Pinpoint the cell where the given text exists, returning its (x, y) midpoint coordinate. 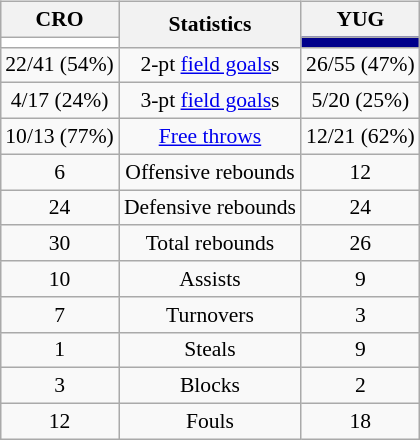
3-pt field goalss (210, 101)
Assists (210, 279)
Free throws (210, 136)
26 (360, 243)
Total rebounds (210, 243)
Fouls (210, 421)
5/20 (25%) (360, 101)
10/13 (77%) (60, 136)
4/17 (24%) (60, 101)
Blocks (210, 386)
CRO (60, 19)
Steals (210, 350)
10 (60, 279)
22/41 (54%) (60, 65)
Turnovers (210, 314)
1 (60, 350)
12/21 (62%) (360, 136)
2 (360, 386)
Defensive rebounds (210, 208)
26/55 (47%) (360, 65)
YUG (360, 19)
6 (60, 172)
18 (360, 421)
7 (60, 314)
30 (60, 243)
Statistics (210, 24)
Offensive rebounds (210, 172)
2-pt field goalss (210, 65)
